Output the [x, y] coordinate of the center of the cell containing the given text.  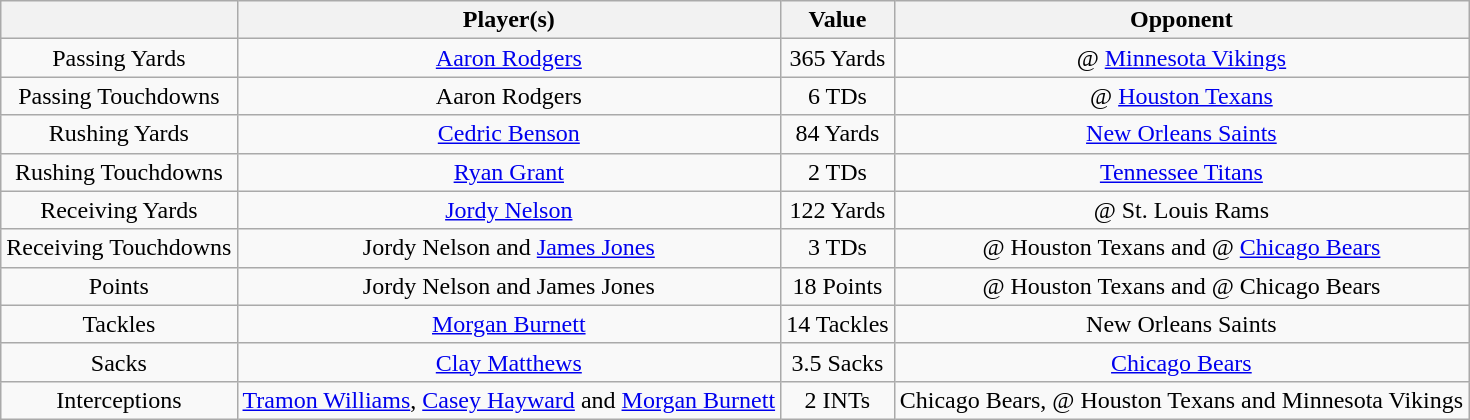
Passing Yards [119, 58]
Opponent [1181, 20]
6 TDs [838, 96]
Chicago Bears, @ Houston Texans and Minnesota Vikings [1181, 400]
Rushing Yards [119, 134]
@ St. Louis Rams [1181, 210]
Sacks [119, 362]
@ Minnesota Vikings [1181, 58]
Cedric Benson [509, 134]
84 Yards [838, 134]
Tackles [119, 324]
Clay Matthews [509, 362]
Rushing Touchdowns [119, 172]
Ryan Grant [509, 172]
18 Points [838, 286]
2 TDs [838, 172]
Receiving Touchdowns [119, 248]
Player(s) [509, 20]
Interceptions [119, 400]
Tennessee Titans [1181, 172]
Points [119, 286]
Passing Touchdowns [119, 96]
14 Tackles [838, 324]
3.5 Sacks [838, 362]
365 Yards [838, 58]
Morgan Burnett [509, 324]
2 INTs [838, 400]
@ Houston Texans [1181, 96]
Jordy Nelson [509, 210]
Tramon Williams, Casey Hayward and Morgan Burnett [509, 400]
Receiving Yards [119, 210]
Value [838, 20]
122 Yards [838, 210]
Chicago Bears [1181, 362]
3 TDs [838, 248]
